Output the [x, y] coordinate of the center of the cell containing the given text.  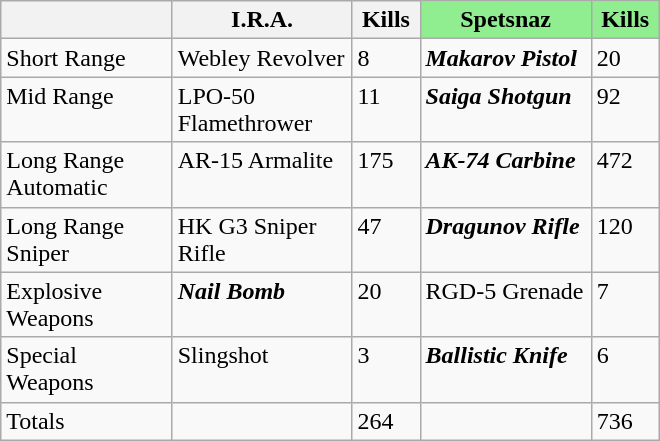
120 [625, 240]
7 [625, 304]
472 [625, 174]
92 [625, 110]
Long Range Automatic [86, 174]
Dragunov Rifle [506, 240]
Mid Range [86, 110]
LPO-50 Flamethrower [262, 110]
Totals [86, 421]
Short Range [86, 58]
175 [386, 174]
AR-15 Armalite [262, 174]
264 [386, 421]
Ballistic Knife [506, 370]
Nail Bomb [262, 304]
3 [386, 370]
Spetsnaz [506, 20]
Makarov Pistol [506, 58]
736 [625, 421]
Explosive Weapons [86, 304]
RGD-5 Grenade [506, 304]
Long Range Sniper [86, 240]
I.R.A. [262, 20]
11 [386, 110]
6 [625, 370]
Slingshot [262, 370]
Webley Revolver [262, 58]
8 [386, 58]
AK-74 Carbine [506, 174]
47 [386, 240]
Special Weapons [86, 370]
Saiga Shotgun [506, 110]
HK G3 Sniper Rifle [262, 240]
